Identify which cell holds the provided text, then report its (X, Y) central coordinate. 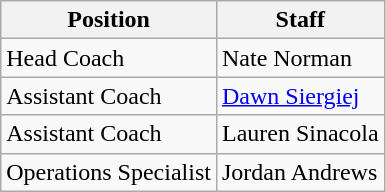
Position (109, 20)
Lauren Sinacola (300, 134)
Head Coach (109, 58)
Nate Norman (300, 58)
Jordan Andrews (300, 172)
Operations Specialist (109, 172)
Staff (300, 20)
Dawn Siergiej (300, 96)
